Scan for the cell matching the given text and deliver its (X, Y) coordinate at center. 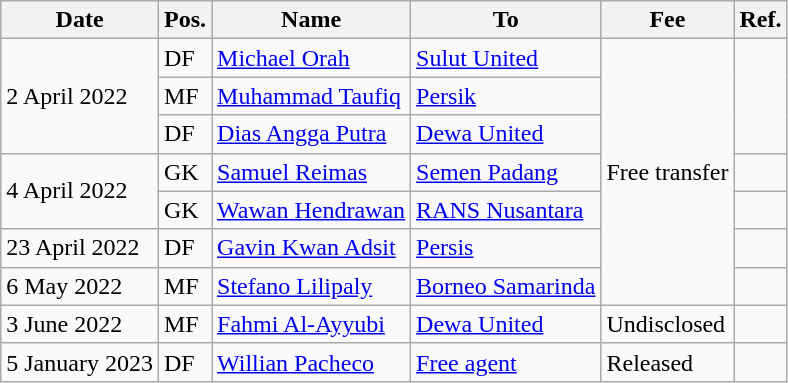
Persik (506, 96)
Released (668, 362)
Sulut United (506, 58)
5 January 2023 (80, 362)
Date (80, 20)
Fahmi Al-Ayyubi (312, 324)
Wawan Hendrawan (312, 210)
Muhammad Taufiq (312, 96)
6 May 2022 (80, 286)
Borneo Samarinda (506, 286)
Samuel Reimas (312, 172)
Gavin Kwan Adsit (312, 248)
Pos. (184, 20)
Name (312, 20)
Fee (668, 20)
Willian Pacheco (312, 362)
4 April 2022 (80, 191)
Michael Orah (312, 58)
Free agent (506, 362)
Undisclosed (668, 324)
3 June 2022 (80, 324)
To (506, 20)
RANS Nusantara (506, 210)
Persis (506, 248)
23 April 2022 (80, 248)
Free transfer (668, 172)
Stefano Lilipaly (312, 286)
Ref. (760, 20)
Semen Padang (506, 172)
2 April 2022 (80, 96)
Dias Angga Putra (312, 134)
